Search for the cell housing the specified text and yield its [X, Y] center coordinate. 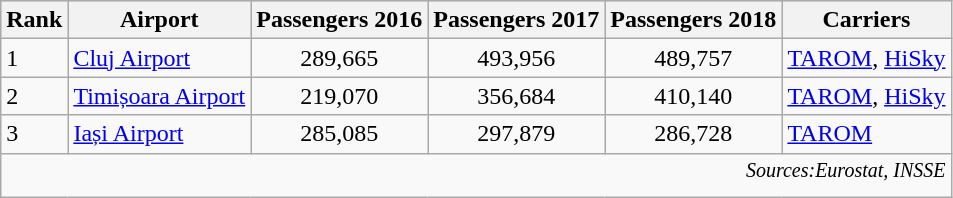
Passengers 2017 [516, 20]
Airport [160, 20]
TAROM [866, 134]
Timișoara Airport [160, 96]
289,665 [340, 58]
Iași Airport [160, 134]
493,956 [516, 58]
3 [34, 134]
285,085 [340, 134]
2 [34, 96]
Sources:Eurostat, INSSE [476, 176]
286,728 [694, 134]
410,140 [694, 96]
Cluj Airport [160, 58]
356,684 [516, 96]
Passengers 2018 [694, 20]
297,879 [516, 134]
Passengers 2016 [340, 20]
Rank [34, 20]
1 [34, 58]
219,070 [340, 96]
Carriers [866, 20]
489,757 [694, 58]
